From the cell containing the given text, extract its center point as [x, y] coordinate. 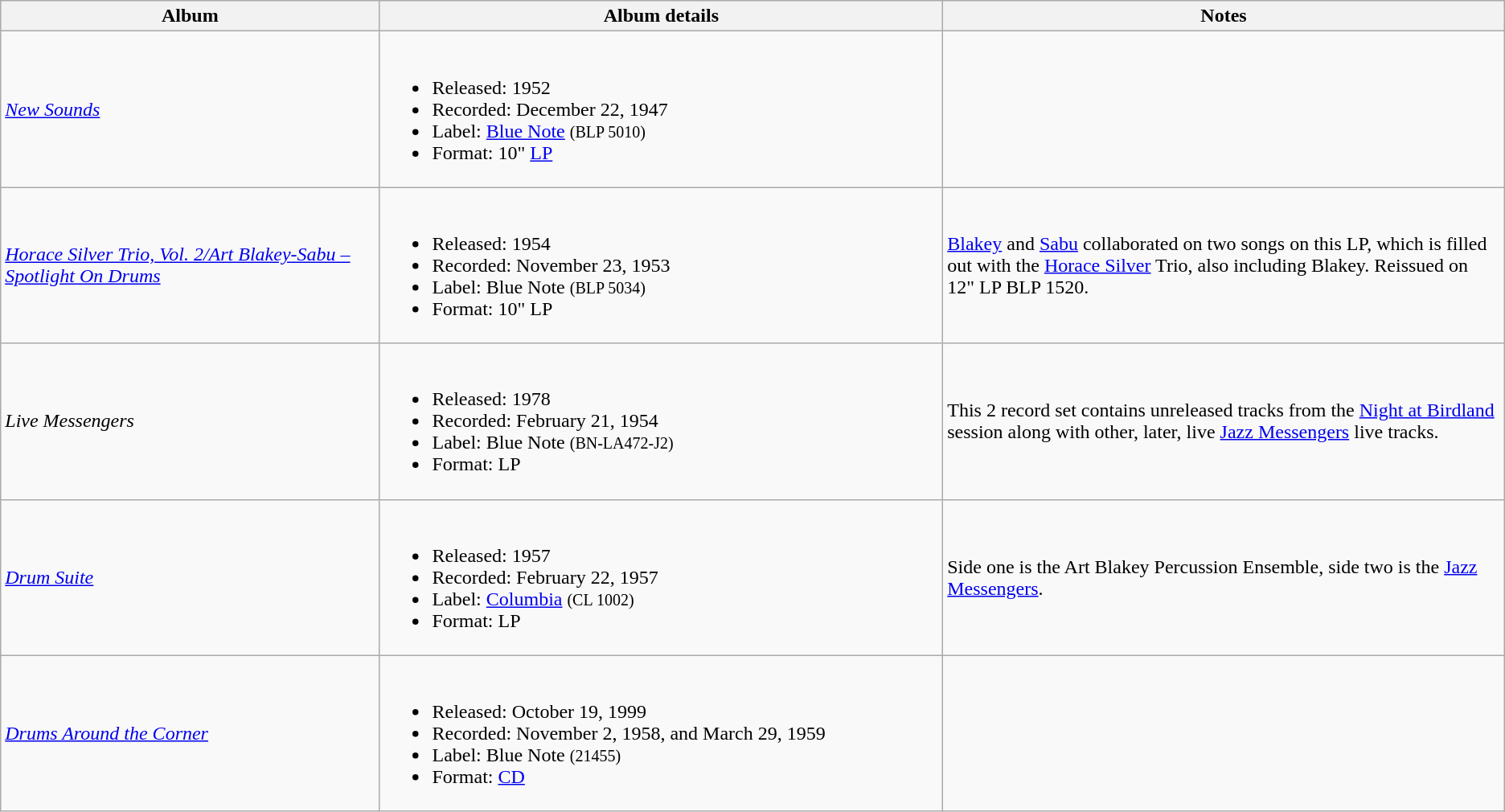
Album details [661, 16]
Released: 1954Recorded: November 23, 1953Label: Blue Note (BLP 5034)Format: 10" LP [661, 265]
Released: 1952Recorded: December 22, 1947Label: Blue Note (BLP 5010)Format: 10" LP [661, 109]
This 2 record set contains unreleased tracks from the Night at Birdland session along with other, later, live Jazz Messengers live tracks. [1224, 421]
Side one is the Art Blakey Percussion Ensemble, side two is the Jazz Messengers. [1224, 577]
Drums Around the Corner [190, 733]
Released: 1957Recorded: February 22, 1957Label: Columbia (CL 1002)Format: LP [661, 577]
Drum Suite [190, 577]
Notes [1224, 16]
Album [190, 16]
Released: 1978Recorded: February 21, 1954Label: Blue Note (BN-LA472-J2)Format: LP [661, 421]
Horace Silver Trio, Vol. 2/Art Blakey-Sabu – Spotlight On Drums [190, 265]
New Sounds [190, 109]
Released: October 19, 1999Recorded: November 2, 1958, and March 29, 1959Label: Blue Note (21455)Format: CD [661, 733]
Live Messengers [190, 421]
